Detect which cell encompasses the target text, then output its (X, Y) center coordinate. 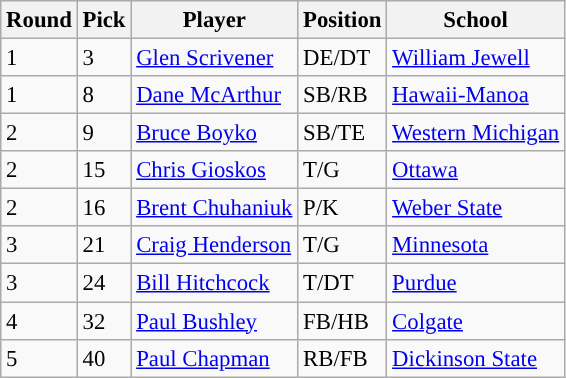
24 (104, 283)
Hawaii-Manoa (476, 95)
DE/DT (342, 58)
Pick (104, 20)
Craig Henderson (214, 245)
5 (39, 358)
9 (104, 133)
21 (104, 245)
Dickinson State (476, 358)
Paul Bushley (214, 321)
Position (342, 20)
RB/FB (342, 358)
Bill Hitchcock (214, 283)
4 (39, 321)
SB/TE (342, 133)
P/K (342, 208)
Minnesota (476, 245)
Paul Chapman (214, 358)
Bruce Boyko (214, 133)
Colgate (476, 321)
School (476, 20)
Round (39, 20)
40 (104, 358)
William Jewell (476, 58)
15 (104, 170)
SB/RB (342, 95)
T/DT (342, 283)
Chris Gioskos (214, 170)
Ottawa (476, 170)
Glen Scrivener (214, 58)
Purdue (476, 283)
8 (104, 95)
32 (104, 321)
Brent Chuhaniuk (214, 208)
Dane McArthur (214, 95)
Western Michigan (476, 133)
Player (214, 20)
16 (104, 208)
Weber State (476, 208)
FB/HB (342, 321)
